Return the [x, y] coordinate for the center point of the cell that contains the specified text.  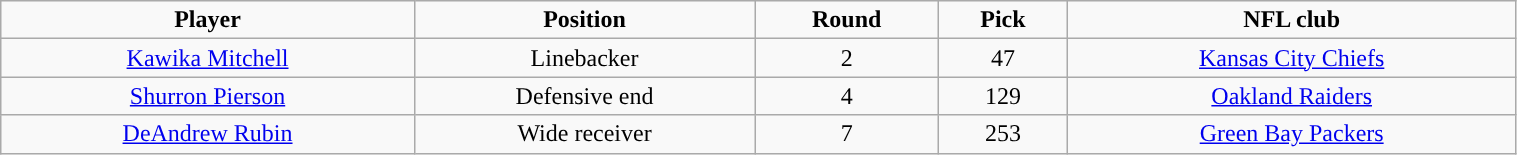
DeAndrew Rubin [208, 134]
Defensive end [584, 96]
Kawika Mitchell [208, 58]
NFL club [1292, 20]
Position [584, 20]
Green Bay Packers [1292, 134]
7 [847, 134]
Pick [1004, 20]
Linebacker [584, 58]
Round [847, 20]
47 [1004, 58]
Shurron Pierson [208, 96]
4 [847, 96]
Oakland Raiders [1292, 96]
129 [1004, 96]
2 [847, 58]
Player [208, 20]
Wide receiver [584, 134]
Kansas City Chiefs [1292, 58]
253 [1004, 134]
